Provide the (X, Y) coordinate of the cell's center where the given text is located.  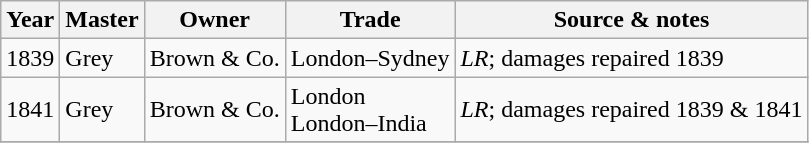
Year (30, 20)
1841 (30, 110)
LR; damages repaired 1839 (632, 58)
LondonLondon–India (370, 110)
Owner (214, 20)
1839 (30, 58)
Source & notes (632, 20)
Trade (370, 20)
LR; damages repaired 1839 & 1841 (632, 110)
London–Sydney (370, 58)
Master (102, 20)
